Capture the cell that displays the provided text and extract its (x, y) central coordinate. 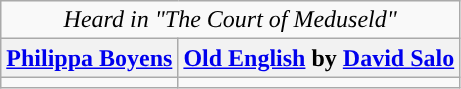
Philippa Boyens (90, 58)
Heard in "The Court of Meduseld" (230, 20)
Old English by David Salo (319, 58)
